Return the [X, Y] coordinate for the center point of the cell that contains the specified text.  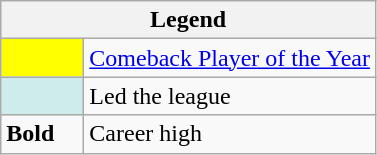
Career high [230, 134]
Comeback Player of the Year [230, 58]
Bold [42, 134]
Legend [188, 20]
Led the league [230, 96]
